Determine the (x, y) coordinate at the center of the cell enclosing the given text.  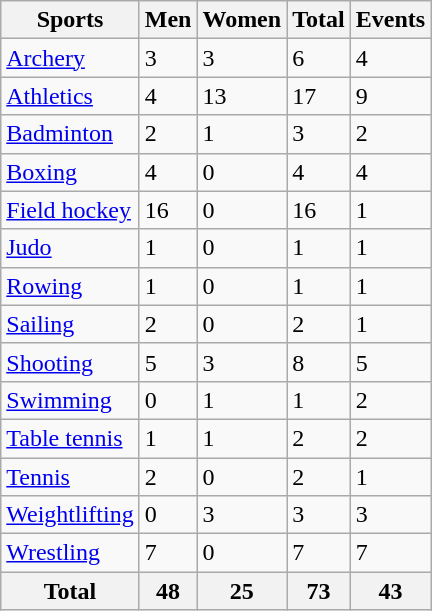
8 (319, 362)
Swimming (70, 400)
Shooting (70, 362)
Wrestling (70, 553)
Rowing (70, 286)
73 (319, 591)
48 (168, 591)
Tennis (70, 477)
Women (242, 20)
Field hockey (70, 210)
Athletics (70, 96)
Events (390, 20)
Sailing (70, 324)
25 (242, 591)
Boxing (70, 172)
Badminton (70, 134)
Sports (70, 20)
Archery (70, 58)
Table tennis (70, 438)
13 (242, 96)
43 (390, 591)
Men (168, 20)
17 (319, 96)
9 (390, 96)
Judo (70, 248)
Weightlifting (70, 515)
6 (319, 58)
